Extract the [X, Y] coordinate from the center of the cell holding the provided text.  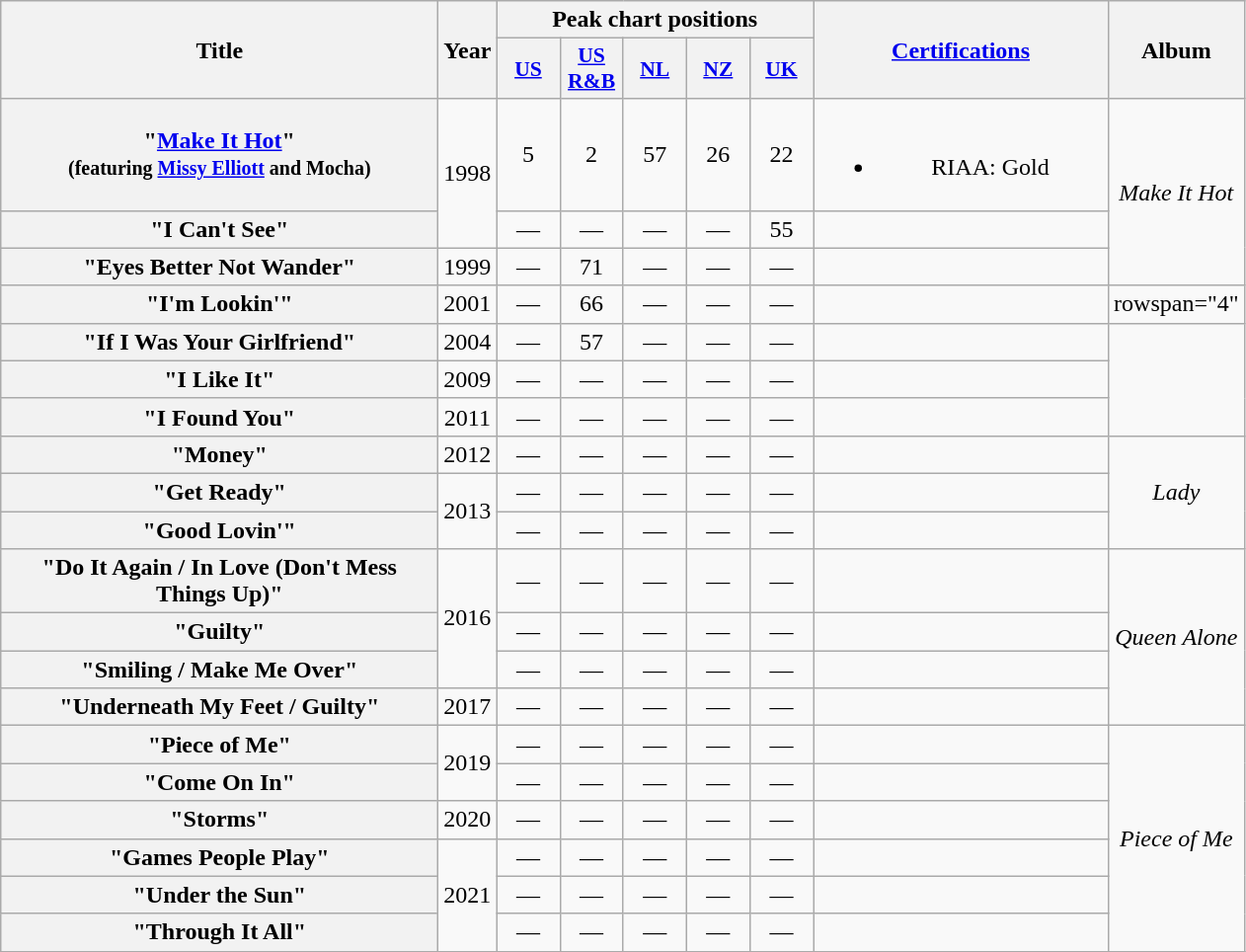
Album [1177, 49]
"I Found You" [219, 417]
"Smiling / Make Me Over" [219, 670]
USR&B [591, 69]
US [528, 69]
1999 [468, 267]
5 [528, 154]
Certifications [962, 49]
Lady [1177, 492]
"I'm Lookin'" [219, 304]
66 [591, 304]
Peak chart positions [656, 20]
"I Can't See" [219, 229]
2011 [468, 417]
"Through It All" [219, 932]
rowspan="4" [1177, 304]
2017 [468, 707]
2016 [468, 618]
2001 [468, 304]
"Underneath My Feet / Guilty" [219, 707]
"Money" [219, 454]
2021 [468, 895]
Queen Alone [1177, 638]
"Eyes Better Not Wander" [219, 267]
1998 [468, 174]
55 [781, 229]
2013 [468, 511]
Year [468, 49]
2019 [468, 763]
Title [219, 49]
"Get Ready" [219, 492]
"Good Lovin'" [219, 530]
"Piece of Me" [219, 745]
NL [655, 69]
71 [591, 267]
26 [718, 154]
"I Like It" [219, 379]
"Make It Hot"(featuring Missy Elliott and Mocha) [219, 154]
"Under the Sun" [219, 895]
Make It Hot [1177, 192]
"Come On In" [219, 782]
2020 [468, 820]
2012 [468, 454]
2004 [468, 342]
Piece of Me [1177, 838]
22 [781, 154]
2 [591, 154]
RIAA: Gold [962, 154]
"If I Was Your Girlfriend" [219, 342]
"Storms" [219, 820]
NZ [718, 69]
"Games People Play" [219, 857]
UK [781, 69]
"Guilty" [219, 632]
2009 [468, 379]
"Do It Again / In Love (Don't Mess Things Up)" [219, 581]
